For the text-containing cell, return its midpoint in (X, Y) coordinate format. 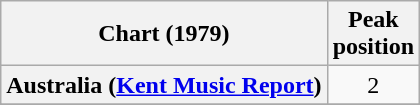
Australia (Kent Music Report) (164, 85)
Peakposition (373, 34)
Chart (1979) (164, 34)
2 (373, 85)
